Pinpoint the cell where the given text exists, returning its (x, y) midpoint coordinate. 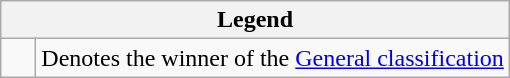
Denotes the winner of the General classification (273, 58)
Legend (256, 20)
